Provide the [x, y] coordinate of the cell's center where the given text is located.  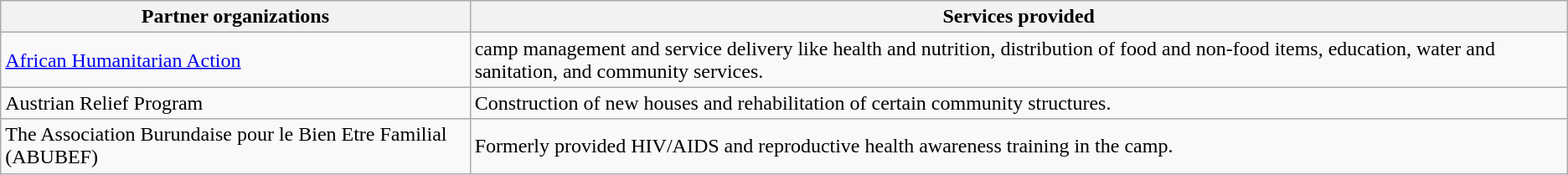
African Humanitarian Action [235, 60]
The Association Burundaise pour le Bien Etre Familial (ABUBEF) [235, 146]
Partner organizations [235, 17]
Construction of new houses and rehabilitation of certain community structures. [1019, 103]
Austrian Relief Program [235, 103]
Formerly provided HIV/AIDS and reproductive health awareness training in the camp. [1019, 146]
Services provided [1019, 17]
